Return (X, Y) of the center of cell containing provided text 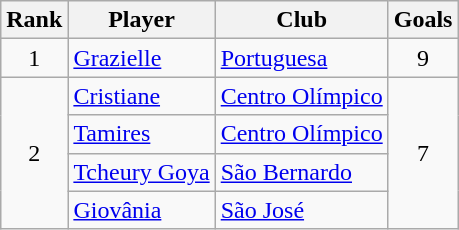
Tamires (142, 134)
Club (302, 20)
Goals (423, 20)
7 (423, 153)
Portuguesa (302, 58)
Giovânia (142, 210)
Tcheury Goya (142, 172)
Grazielle (142, 58)
Cristiane (142, 96)
São Bernardo (302, 172)
9 (423, 58)
Rank (34, 20)
1 (34, 58)
Player (142, 20)
2 (34, 153)
São José (302, 210)
